Locate the cell with the specified text and output its (x, y) center coordinate. 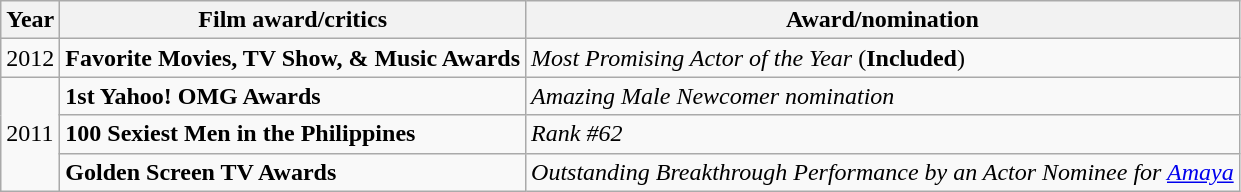
2011 (30, 134)
Golden Screen TV Awards (293, 172)
Favorite Movies, TV Show, & Music Awards (293, 58)
Outstanding Breakthrough Performance by an Actor Nominee for Amaya (883, 172)
1st Yahoo! OMG Awards (293, 96)
Amazing Male Newcomer nomination (883, 96)
Rank #62 (883, 134)
Year (30, 20)
Award/nomination (883, 20)
Film award/critics (293, 20)
Most Promising Actor of the Year (Included) (883, 58)
100 Sexiest Men in the Philippines (293, 134)
2012 (30, 58)
